For the text-containing cell, return its midpoint in (X, Y) coordinate format. 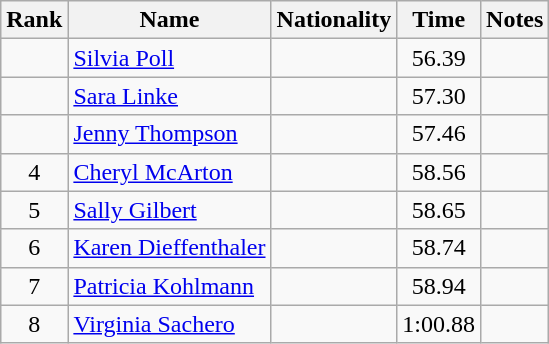
Patricia Kohlmann (170, 286)
Jenny Thompson (170, 134)
57.30 (439, 96)
Silvia Poll (170, 58)
Sally Gilbert (170, 210)
Notes (515, 20)
58.94 (439, 286)
Name (170, 20)
1:00.88 (439, 324)
5 (34, 210)
8 (34, 324)
Cheryl McArton (170, 172)
4 (34, 172)
Virginia Sachero (170, 324)
Nationality (334, 20)
7 (34, 286)
56.39 (439, 58)
6 (34, 248)
Karen Dieffenthaler (170, 248)
58.65 (439, 210)
58.56 (439, 172)
57.46 (439, 134)
58.74 (439, 248)
Rank (34, 20)
Sara Linke (170, 96)
Time (439, 20)
